For the text-containing cell, return its midpoint in (X, Y) coordinate format. 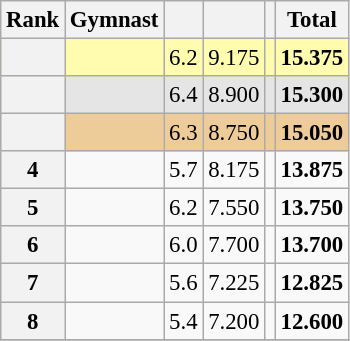
6.0 (184, 245)
13.875 (312, 170)
Total (312, 20)
6 (33, 245)
Rank (33, 20)
7.200 (234, 321)
13.700 (312, 245)
5.6 (184, 283)
8 (33, 321)
13.750 (312, 208)
12.600 (312, 321)
6.3 (184, 133)
4 (33, 170)
15.300 (312, 95)
Gymnast (114, 20)
6.4 (184, 95)
9.175 (234, 58)
7.550 (234, 208)
15.375 (312, 58)
7 (33, 283)
5.7 (184, 170)
5 (33, 208)
5.4 (184, 321)
8.900 (234, 95)
8.750 (234, 133)
7.225 (234, 283)
8.175 (234, 170)
12.825 (312, 283)
7.700 (234, 245)
15.050 (312, 133)
